Return the [x, y] coordinate for the center point of the cell that contains the specified text.  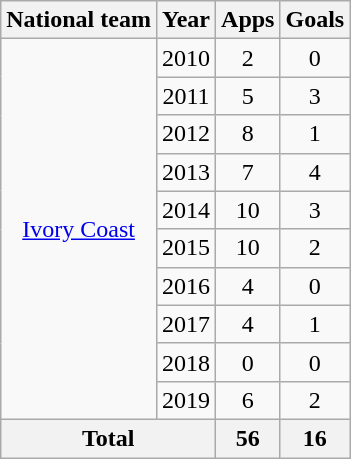
2011 [186, 96]
16 [315, 438]
2013 [186, 172]
5 [248, 96]
Apps [248, 20]
2017 [186, 324]
6 [248, 400]
Total [108, 438]
Year [186, 20]
2010 [186, 58]
56 [248, 438]
2018 [186, 362]
2012 [186, 134]
2016 [186, 286]
7 [248, 172]
2015 [186, 248]
2014 [186, 210]
Ivory Coast [79, 230]
National team [79, 20]
2019 [186, 400]
8 [248, 134]
Goals [315, 20]
